Extract the [X, Y] coordinate from the center of the cell holding the provided text.  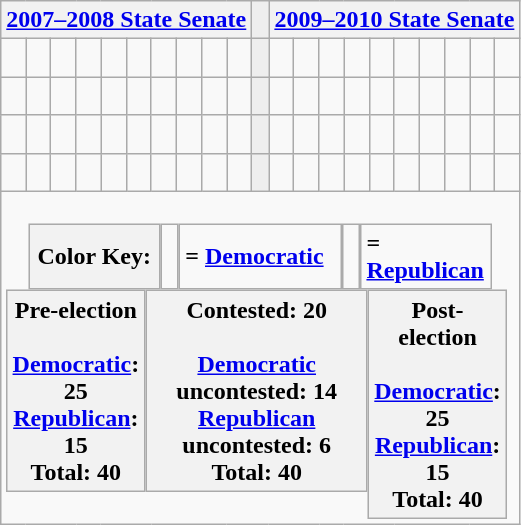
Contested: 20Democratic uncontested: 14 Republican uncontested: 6 Total: 40 [256, 391]
2007–2008 State Senate [126, 20]
Color Key: [94, 258]
= Democratic [260, 258]
= Republican [426, 258]
Pre-electionDemocratic: 25 Republican: 15 Total: 40 [76, 391]
Post-electionDemocratic: 25 Republican: 15 Total: 40 [438, 404]
2009–2010 State Senate [394, 20]
